For the text-containing cell, return its midpoint in [x, y] coordinate format. 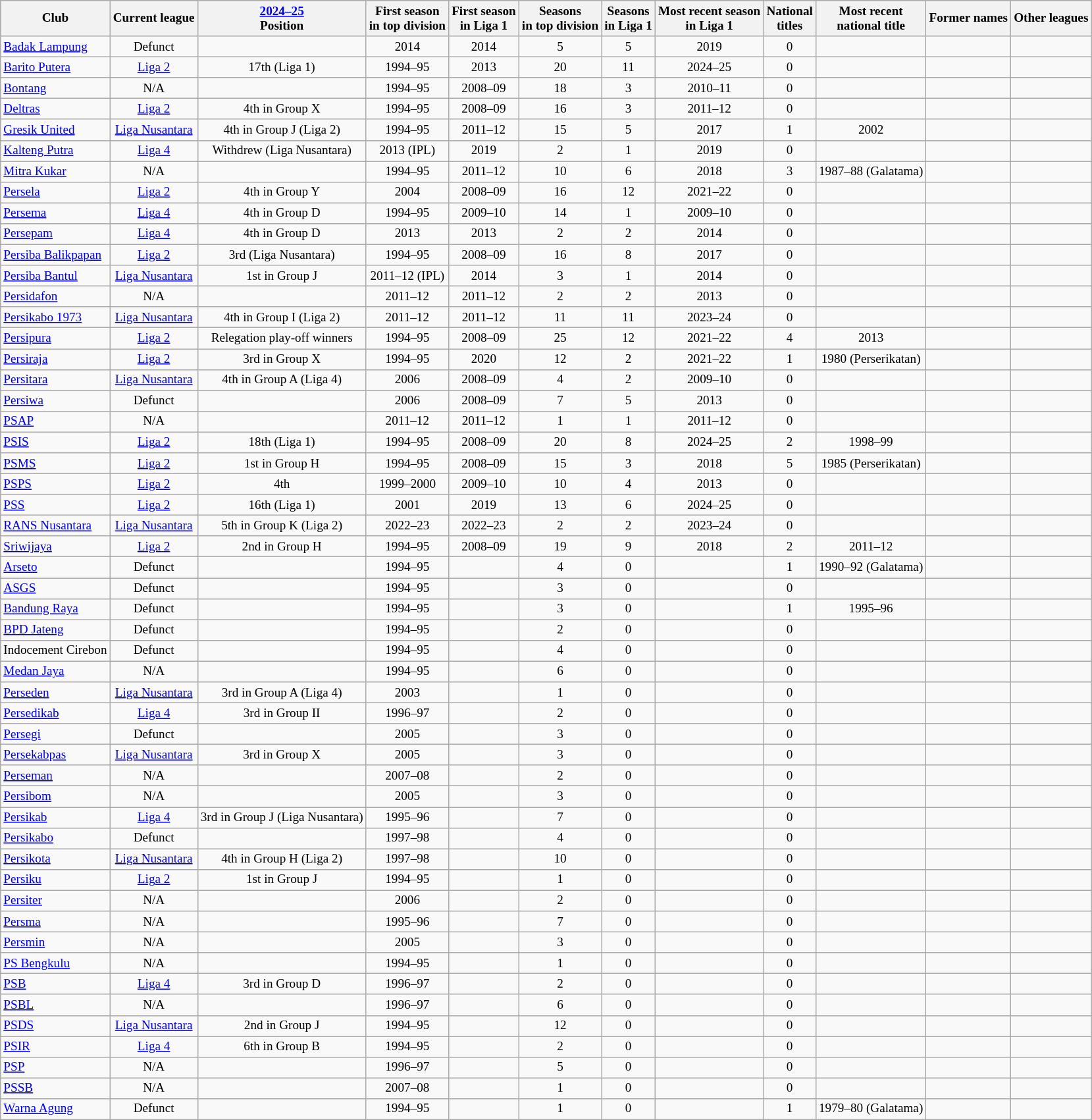
4th in Group A (Liga 4) [282, 380]
Persiku [55, 880]
2002 [870, 130]
PSPS [55, 484]
18 [559, 88]
2nd in Group J [282, 1026]
1st in Group H [282, 464]
Most recent seasonin Liga 1 [709, 18]
9 [629, 547]
Perseman [55, 776]
2004 [407, 192]
Persepam [55, 234]
PS Bengkulu [55, 963]
PSAP [55, 421]
2001 [407, 505]
6th in Group B [282, 1046]
PSP [55, 1067]
Bontang [55, 88]
3rd in Group J (Liga Nusantara) [282, 817]
19 [559, 547]
Indocement Cirebon [55, 651]
Persema [55, 213]
2nd in Group H [282, 547]
1999–2000 [407, 484]
2010–11 [709, 88]
Gresik United [55, 130]
Mitra Kukar [55, 172]
Arseto [55, 568]
18th (Liga 1) [282, 442]
Persikabo 1973 [55, 317]
Persiraja [55, 359]
Club [55, 18]
Warna Agung [55, 1109]
1987–88 (Galatama) [870, 172]
Persidafon [55, 296]
Persela [55, 192]
1985 (Perserikatan) [870, 464]
PSSB [55, 1088]
PSS [55, 505]
5th in Group K (Liga 2) [282, 525]
1990–92 (Galatama) [870, 568]
Withdrew (Liga Nusantara) [282, 151]
PSIR [55, 1046]
Bandung Raya [55, 609]
3rd in Group A (Liga 4) [282, 693]
2024–25Position [282, 18]
Persiwa [55, 401]
1998–99 [870, 442]
Seasonsin Liga 1 [629, 18]
Badak Lampung [55, 47]
ASGS [55, 588]
2013 (IPL) [407, 151]
2003 [407, 693]
Persikabo [55, 838]
Persiba Balikpapan [55, 255]
Persipura [55, 338]
2011–12 (IPL) [407, 276]
PSB [55, 984]
Deltras [55, 109]
3rd in Group II [282, 713]
RANS Nusantara [55, 525]
4th in Group J (Liga 2) [282, 130]
Barito Putera [55, 67]
14 [559, 213]
Persiter [55, 901]
Persekabpas [55, 755]
Persmin [55, 942]
Perseden [55, 693]
Medan Jaya [55, 672]
PSMS [55, 464]
Nationaltitles [790, 18]
Kalteng Putra [55, 151]
Seasonsin top division [559, 18]
17th (Liga 1) [282, 67]
Most recentnational title [870, 18]
PSIS [55, 442]
3rd in Group D [282, 984]
Persibom [55, 797]
3rd (Liga Nusantara) [282, 255]
Persikota [55, 859]
Other leagues [1051, 18]
4th in Group Y [282, 192]
16th (Liga 1) [282, 505]
PSDS [55, 1026]
4th [282, 484]
2020 [484, 359]
1980 (Perserikatan) [870, 359]
Sriwijaya [55, 547]
BPD Jateng [55, 630]
25 [559, 338]
PSBL [55, 1005]
Relegation play-off winners [282, 338]
Persiba Bantul [55, 276]
4th in Group I (Liga 2) [282, 317]
1979–80 (Galatama) [870, 1109]
Current league [154, 18]
Former names [969, 18]
First seasonin Liga 1 [484, 18]
Persikab [55, 817]
First seasonin top division [407, 18]
4th in Group H (Liga 2) [282, 859]
Persedikab [55, 713]
13 [559, 505]
Persegi [55, 734]
Persitara [55, 380]
4th in Group X [282, 109]
Persma [55, 922]
